Locate the cell with the specified text and output its (x, y) center coordinate. 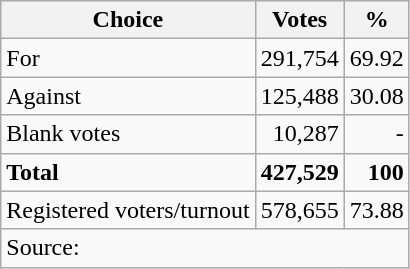
Against (128, 96)
Registered voters/turnout (128, 210)
% (376, 20)
Votes (300, 20)
291,754 (300, 58)
30.08 (376, 96)
For (128, 58)
69.92 (376, 58)
578,655 (300, 210)
Choice (128, 20)
427,529 (300, 172)
Blank votes (128, 134)
Source: (205, 248)
100 (376, 172)
- (376, 134)
73.88 (376, 210)
125,488 (300, 96)
10,287 (300, 134)
Total (128, 172)
